Identify which cell holds the provided text, then report its (X, Y) central coordinate. 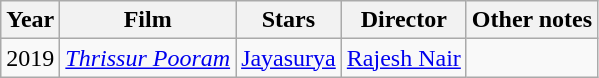
Rajesh Nair (404, 58)
Jayasurya (289, 58)
Year (30, 20)
Other notes (532, 20)
Director (404, 20)
Thrissur Pooram (148, 58)
Film (148, 20)
Stars (289, 20)
2019 (30, 58)
